Capture the cell that displays the provided text and extract its [X, Y] central coordinate. 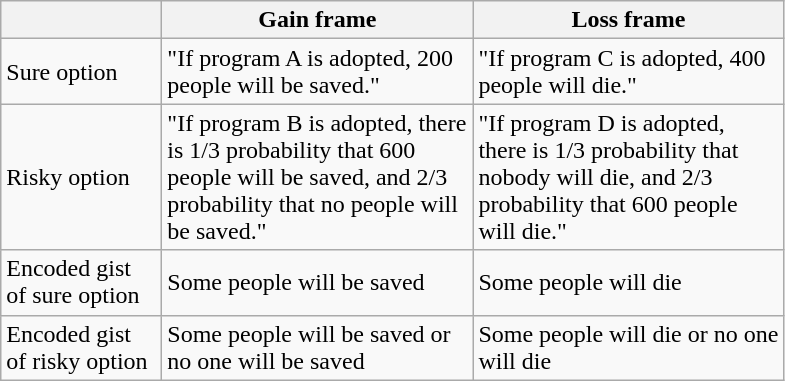
Encoded gist of risky option [82, 348]
Encoded gist of sure option [82, 282]
Some people will be saved [318, 282]
Loss frame [628, 20]
"If program D is adopted, there is 1/3 probability that nobody will die, and 2/3 probability that 600 people will die." [628, 177]
Sure option [82, 72]
Some people will die or no one will die [628, 348]
Gain frame [318, 20]
"If program C is adopted, 400 people will die." [628, 72]
Risky option [82, 177]
"If program A is adopted, 200 people will be saved." [318, 72]
Some people will die [628, 282]
Some people will be saved or no one will be saved [318, 348]
"If program B is adopted, there is 1/3 probability that 600 people will be saved, and 2/3 probability that no people will be saved." [318, 177]
